Output the [x, y] coordinate of the center of the cell containing the given text.  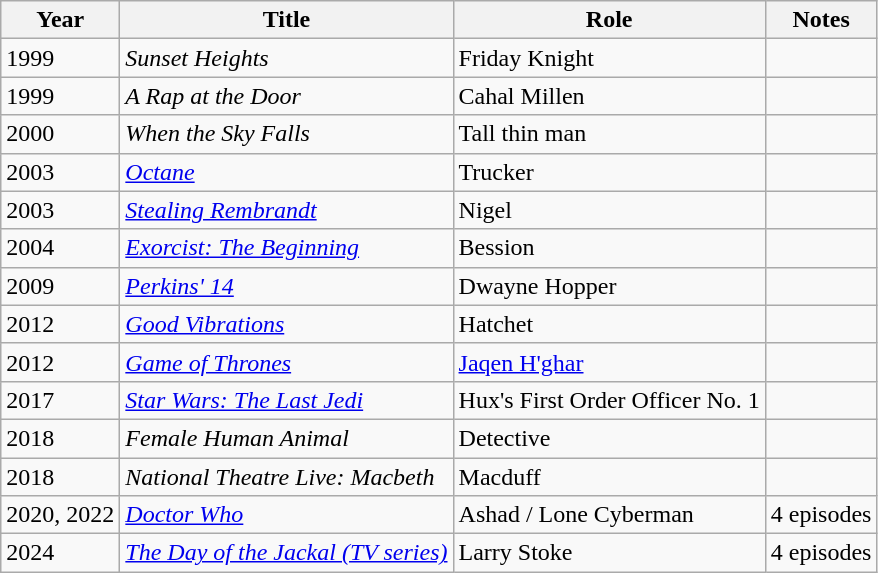
2000 [60, 134]
Year [60, 20]
Nigel [609, 210]
Trucker [609, 172]
Stealing Rembrandt [286, 210]
Female Human Animal [286, 438]
Role [609, 20]
Detective [609, 438]
National Theatre Live: Macbeth [286, 477]
Bession [609, 248]
Macduff [609, 477]
Jaqen H'ghar [609, 362]
Title [286, 20]
Exorcist: The Beginning [286, 248]
2024 [60, 553]
Tall thin man [609, 134]
Perkins' 14 [286, 286]
Doctor Who [286, 515]
2009 [60, 286]
Ashad / Lone Cyberman [609, 515]
2017 [60, 400]
Larry Stoke [609, 553]
Notes [821, 20]
Cahal Millen [609, 96]
2004 [60, 248]
Star Wars: The Last Jedi [286, 400]
2020, 2022 [60, 515]
Hux's First Order Officer No. 1 [609, 400]
A Rap at the Door [286, 96]
Octane [286, 172]
Hatchet [609, 324]
Good Vibrations [286, 324]
The Day of the Jackal (TV series) [286, 553]
Dwayne Hopper [609, 286]
Game of Thrones [286, 362]
Sunset Heights [286, 58]
When the Sky Falls [286, 134]
Friday Knight [609, 58]
